Locate the cell with the specified text and output its [X, Y] center coordinate. 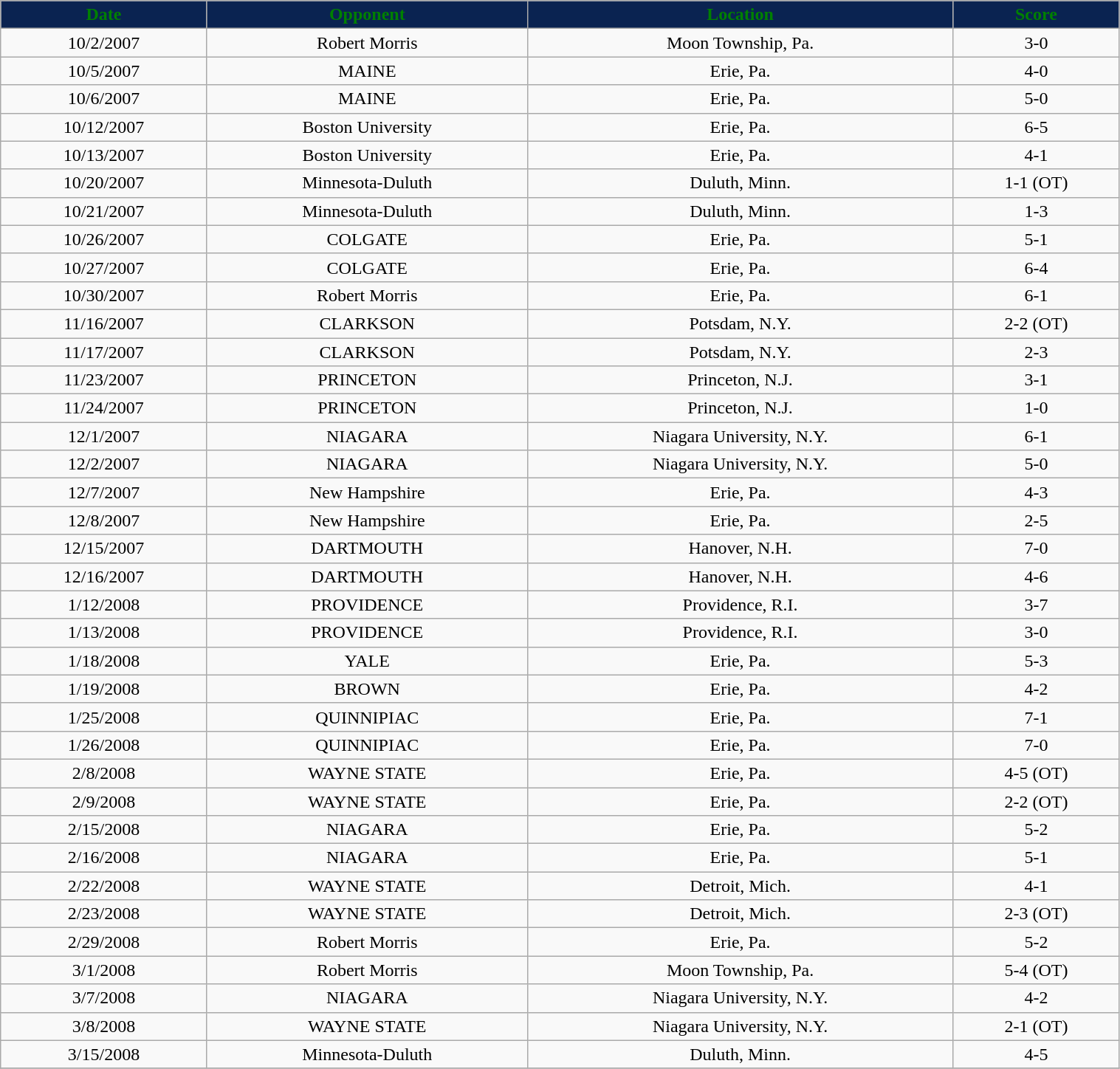
3/15/2008 [103, 1054]
12/1/2007 [103, 436]
12/2/2007 [103, 464]
4-5 [1037, 1054]
3-1 [1037, 380]
1/19/2008 [103, 689]
2/16/2008 [103, 858]
6-4 [1037, 267]
YALE [367, 661]
4-6 [1037, 577]
Opponent [367, 15]
Location [740, 15]
12/16/2007 [103, 577]
10/13/2007 [103, 155]
3/7/2008 [103, 998]
3/1/2008 [103, 970]
10/27/2007 [103, 267]
11/17/2007 [103, 352]
5-4 (OT) [1037, 970]
12/7/2007 [103, 492]
1-0 [1037, 408]
12/8/2007 [103, 520]
6-5 [1037, 127]
Score [1037, 15]
2-5 [1037, 520]
11/16/2007 [103, 323]
4-0 [1037, 71]
11/24/2007 [103, 408]
1/18/2008 [103, 661]
2-3 [1037, 352]
2-1 (OT) [1037, 1026]
3-7 [1037, 605]
2/8/2008 [103, 773]
2/22/2008 [103, 886]
BROWN [367, 689]
10/5/2007 [103, 71]
1-3 [1037, 211]
3/8/2008 [103, 1026]
1/25/2008 [103, 717]
Date [103, 15]
10/6/2007 [103, 99]
12/15/2007 [103, 549]
1-1 (OT) [1037, 183]
10/20/2007 [103, 183]
4-3 [1037, 492]
10/26/2007 [103, 239]
2/23/2008 [103, 914]
2/9/2008 [103, 801]
1/12/2008 [103, 605]
2-3 (OT) [1037, 914]
2/29/2008 [103, 942]
1/13/2008 [103, 633]
10/21/2007 [103, 211]
7-1 [1037, 717]
4-5 (OT) [1037, 773]
1/26/2008 [103, 745]
10/30/2007 [103, 295]
10/2/2007 [103, 43]
5-3 [1037, 661]
10/12/2007 [103, 127]
11/23/2007 [103, 380]
2/15/2008 [103, 830]
